Pinpoint the cell where the given text exists, returning its (X, Y) midpoint coordinate. 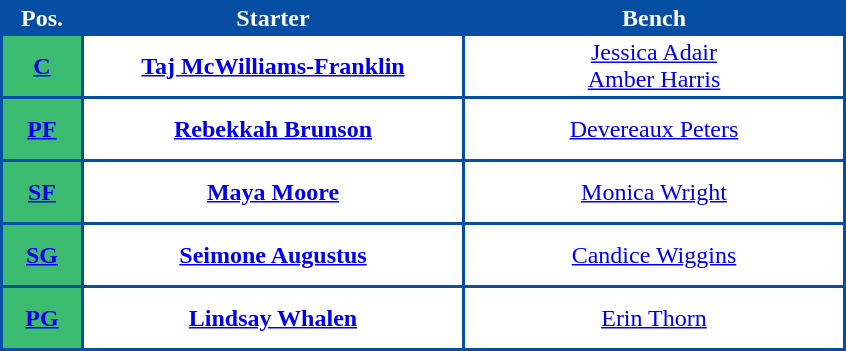
Rebekkah Brunson (273, 129)
Bench (654, 18)
PG (42, 318)
Pos. (42, 18)
Candice Wiggins (654, 255)
SF (42, 192)
PF (42, 129)
SG (42, 255)
Taj McWilliams-Franklin (273, 66)
Devereaux Peters (654, 129)
Starter (273, 18)
C (42, 66)
Maya Moore (273, 192)
Erin Thorn (654, 318)
Monica Wright (654, 192)
Jessica AdairAmber Harris (654, 66)
Seimone Augustus (273, 255)
Lindsay Whalen (273, 318)
